Scan for the cell matching the given text and deliver its [X, Y] coordinate at center. 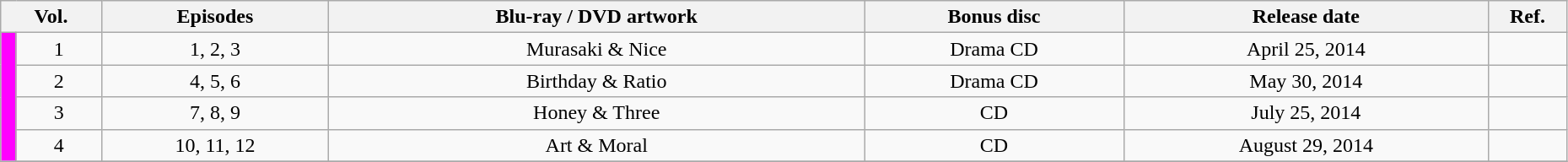
2 [59, 81]
1, 2, 3 [214, 49]
3 [59, 113]
1 [59, 49]
Bonus disc [994, 17]
Blu-ray / DVD artwork [597, 17]
Art & Moral [597, 145]
Birthday & Ratio [597, 81]
Ref. [1528, 17]
Release date [1306, 17]
April 25, 2014 [1306, 49]
4, 5, 6 [214, 81]
August 29, 2014 [1306, 145]
Honey & Three [597, 113]
Murasaki & Nice [597, 49]
7, 8, 9 [214, 113]
10, 11, 12 [214, 145]
July 25, 2014 [1306, 113]
4 [59, 145]
May 30, 2014 [1306, 81]
Vol. [51, 17]
Episodes [214, 17]
